Pinpoint the cell where the given text exists, returning its [X, Y] midpoint coordinate. 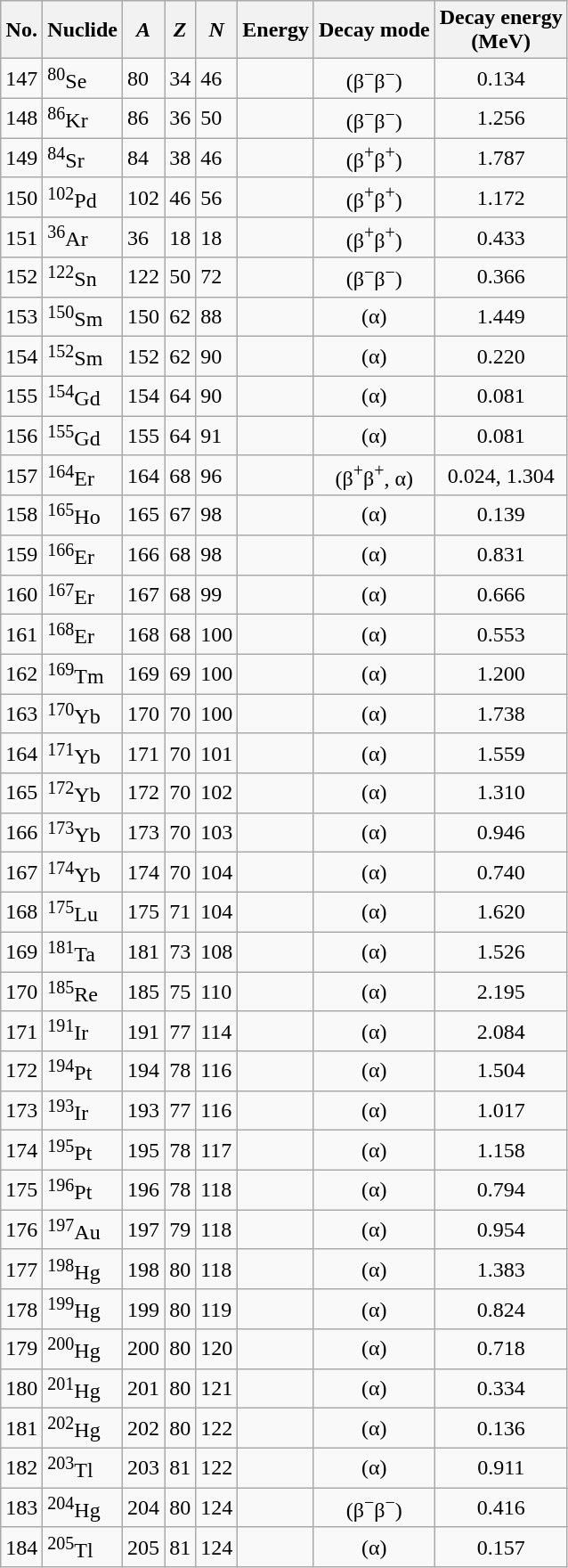
0.740 [500, 873]
Nuclide [83, 30]
184 [21, 1547]
0.366 [500, 278]
205Tl [83, 1547]
155Gd [83, 437]
119 [217, 1310]
1.158 [500, 1151]
86Kr [83, 118]
176 [21, 1229]
No. [21, 30]
159 [21, 554]
198Hg [83, 1269]
Z [180, 30]
194 [144, 1071]
197Au [83, 1229]
0.946 [500, 832]
1.449 [500, 317]
182 [21, 1468]
A [144, 30]
2.084 [500, 1032]
102Pd [83, 198]
191 [144, 1032]
178 [21, 1310]
0.134 [500, 78]
168Er [83, 634]
80Se [83, 78]
0.553 [500, 634]
0.954 [500, 1229]
1.383 [500, 1269]
0.794 [500, 1190]
0.220 [500, 356]
203 [144, 1468]
1.559 [500, 754]
1.504 [500, 1071]
1.738 [500, 715]
1.526 [500, 951]
179 [21, 1349]
Decay mode [374, 30]
99 [217, 595]
96 [217, 476]
0.666 [500, 595]
173Yb [83, 832]
196 [144, 1190]
84Sr [83, 159]
1.787 [500, 159]
147 [21, 78]
1.172 [500, 198]
171Yb [83, 754]
88 [217, 317]
170Yb [83, 715]
0.136 [500, 1429]
193 [144, 1110]
151 [21, 237]
172Yb [83, 793]
185 [144, 992]
0.139 [500, 515]
114 [217, 1032]
193Ir [83, 1110]
108 [217, 951]
0.824 [500, 1310]
75 [180, 992]
156 [21, 437]
148 [21, 118]
157 [21, 476]
152Sm [83, 356]
1.620 [500, 912]
185Re [83, 992]
204Hg [83, 1507]
38 [180, 159]
0.433 [500, 237]
197 [144, 1229]
N [217, 30]
167Er [83, 595]
174Yb [83, 873]
162 [21, 674]
183 [21, 1507]
195Pt [83, 1151]
160 [21, 595]
196Pt [83, 1190]
201Hg [83, 1388]
1.200 [500, 674]
0.334 [500, 1388]
164Er [83, 476]
200Hg [83, 1349]
1.017 [500, 1110]
1.310 [500, 793]
195 [144, 1151]
73 [180, 951]
0.911 [500, 1468]
1.256 [500, 118]
202 [144, 1429]
71 [180, 912]
203Tl [83, 1468]
56 [217, 198]
120 [217, 1349]
150Sm [83, 317]
166Er [83, 554]
0.157 [500, 1547]
199 [144, 1310]
79 [180, 1229]
199Hg [83, 1310]
110 [217, 992]
177 [21, 1269]
84 [144, 159]
169Tm [83, 674]
205 [144, 1547]
163 [21, 715]
122Sn [83, 278]
204 [144, 1507]
0.718 [500, 1349]
Decay energy(MeV) [500, 30]
0.416 [500, 1507]
191Ir [83, 1032]
0.024, 1.304 [500, 476]
36Ar [83, 237]
153 [21, 317]
0.831 [500, 554]
(β+β+, α) [374, 476]
149 [21, 159]
200 [144, 1349]
165Ho [83, 515]
180 [21, 1388]
194Pt [83, 1071]
198 [144, 1269]
103 [217, 832]
2.195 [500, 992]
161 [21, 634]
Energy [276, 30]
67 [180, 515]
72 [217, 278]
175Lu [83, 912]
121 [217, 1388]
91 [217, 437]
181Ta [83, 951]
86 [144, 118]
69 [180, 674]
34 [180, 78]
201 [144, 1388]
101 [217, 754]
202Hg [83, 1429]
117 [217, 1151]
158 [21, 515]
154Gd [83, 396]
